Search for the cell housing the specified text and yield its (x, y) center coordinate. 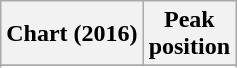
Chart (2016) (72, 34)
Peakposition (189, 34)
